Scan for the cell matching the given text and deliver its (X, Y) coordinate at center. 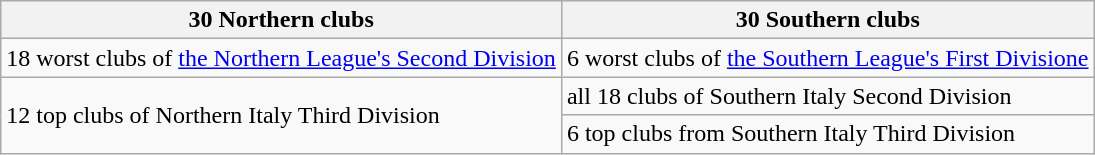
30 Southern clubs (828, 20)
30 Northern clubs (282, 20)
all 18 clubs of Southern Italy Second Division (828, 96)
6 top clubs from Southern Italy Third Division (828, 134)
18 worst clubs of the Northern League's Second Division (282, 58)
6 worst clubs of the Southern League's First Divisione (828, 58)
12 top clubs of Northern Italy Third Division (282, 115)
